Scan for the cell matching the given text and deliver its (X, Y) coordinate at center. 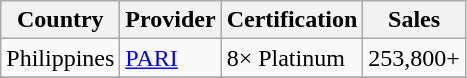
Certification (292, 20)
Philippines (60, 58)
Country (60, 20)
Sales (414, 20)
253,800+ (414, 58)
PARI (170, 58)
Provider (170, 20)
8× Platinum (292, 58)
